Output the [X, Y] coordinate of the center of the cell containing the given text.  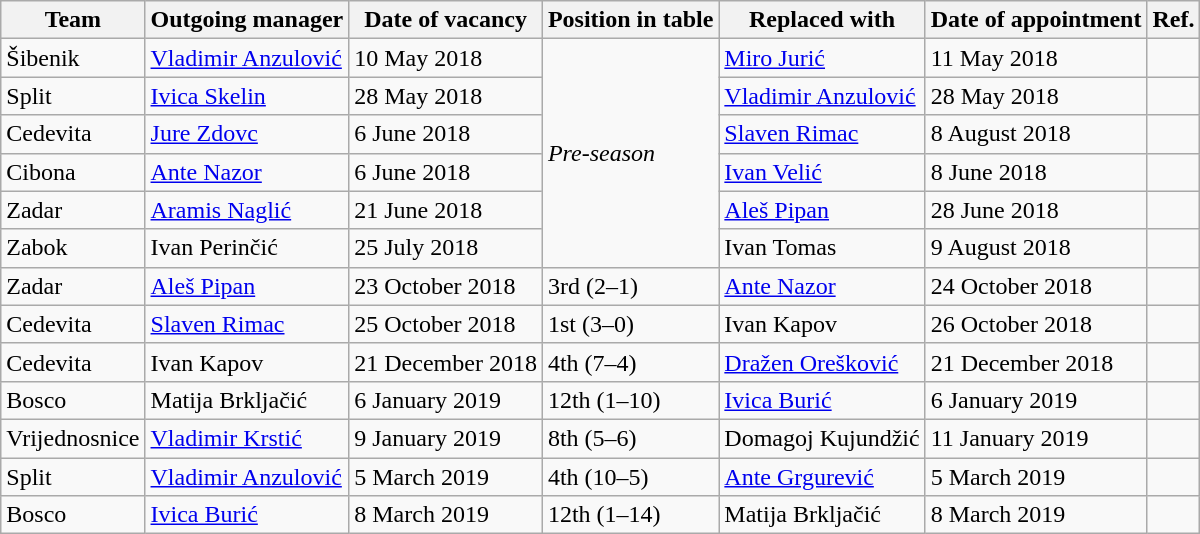
Ivan Perinčić [247, 248]
4th (10–5) [630, 477]
Vrijednosnice [73, 438]
10 May 2018 [446, 58]
Ivan Velić [822, 172]
Ante Grgurević [822, 477]
8 August 2018 [1036, 134]
Cibona [73, 172]
25 October 2018 [446, 324]
Ref. [1174, 20]
Date of vacancy [446, 20]
Šibenik [73, 58]
26 October 2018 [1036, 324]
4th (7–4) [630, 362]
Domagoj Kujundžić [822, 438]
23 October 2018 [446, 286]
1st (3–0) [630, 324]
Jure Zdovc [247, 134]
21 June 2018 [446, 210]
11 May 2018 [1036, 58]
Outgoing manager [247, 20]
9 August 2018 [1036, 248]
Position in table [630, 20]
11 January 2019 [1036, 438]
Pre-season [630, 153]
Vladimir Krstić [247, 438]
8th (5–6) [630, 438]
3rd (2–1) [630, 286]
Replaced with [822, 20]
Team [73, 20]
25 July 2018 [446, 248]
8 June 2018 [1036, 172]
Dražen Orešković [822, 362]
Miro Jurić [822, 58]
Zabok [73, 248]
Ivan Tomas [822, 248]
28 June 2018 [1036, 210]
Date of appointment [1036, 20]
24 October 2018 [1036, 286]
Ivica Skelin [247, 96]
Aramis Naglić [247, 210]
9 January 2019 [446, 438]
12th (1–14) [630, 515]
12th (1–10) [630, 400]
